Determine the (x, y) coordinate at the center of the cell enclosing the given text.  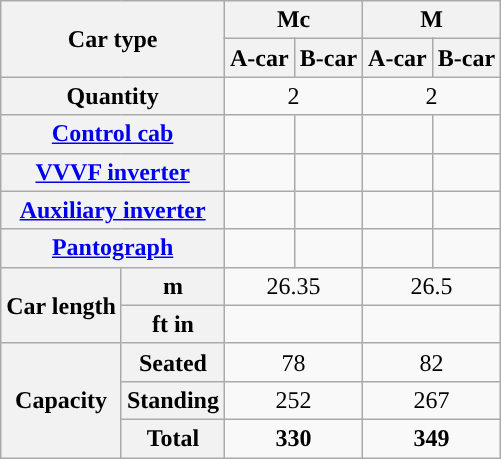
330 (294, 438)
Total (172, 438)
Seated (172, 362)
m (172, 286)
Control cab (113, 134)
78 (294, 362)
M (432, 20)
Pantograph (113, 248)
Car type (113, 39)
Car length (62, 305)
26.5 (432, 286)
26.35 (294, 286)
ft in (172, 324)
Capacity (62, 400)
Quantity (113, 96)
252 (294, 400)
Auxiliary inverter (113, 210)
267 (432, 400)
Mc (294, 20)
82 (432, 362)
349 (432, 438)
Standing (172, 400)
VVVF inverter (113, 172)
